From the cell containing the given text, extract its center point as (X, Y) coordinate. 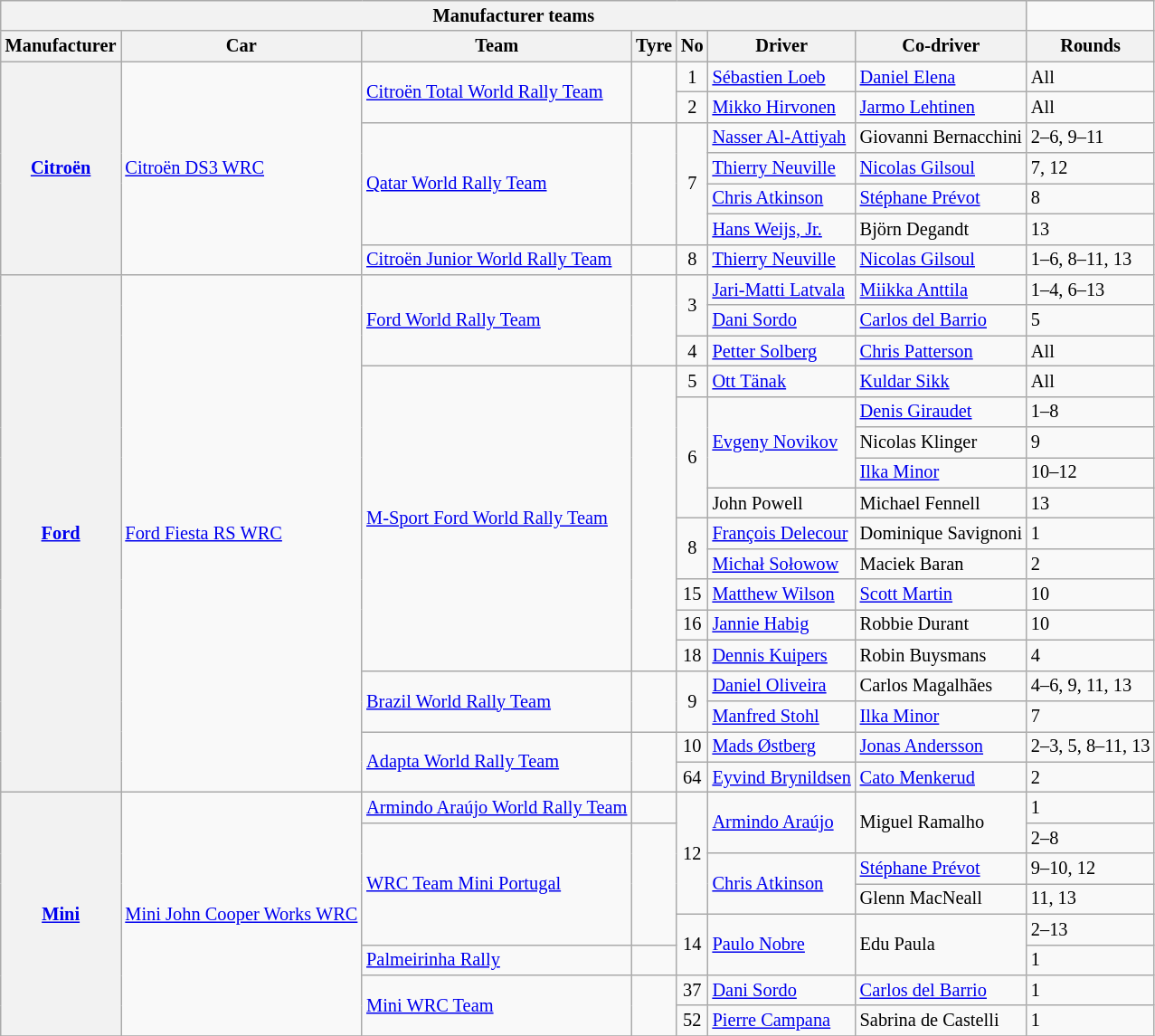
2–6, 9–11 (1091, 138)
Citroën DS3 WRC (242, 168)
No (693, 46)
18 (693, 655)
Nasser Al-Attiyah (781, 138)
Car (242, 46)
Sabrina de Castelli (941, 1021)
Scott Martin (941, 594)
Jari-Matti Latvala (781, 290)
1–6, 8–11, 13 (1091, 260)
11, 13 (1091, 898)
Miikka Anttila (941, 290)
Nicolas Klinger (941, 442)
Dominique Savignoni (941, 533)
WRC Team Mini Portugal (497, 883)
12 (693, 852)
Tyre (654, 46)
Ford (62, 533)
Co-driver (941, 46)
Edu Paula (941, 945)
9–10, 12 (1091, 869)
Chris Patterson (941, 351)
Miguel Ramalho (941, 822)
Mini John Cooper Works WRC (242, 914)
Citroën Junior World Rally Team (497, 260)
Driver (781, 46)
Ott Tänak (781, 381)
52 (693, 1021)
Sébastien Loeb (781, 77)
Qatar World Rally Team (497, 183)
2–3, 5, 8–11, 13 (1091, 746)
Carlos Magalhães (941, 686)
François Delecour (781, 533)
Brazil World Rally Team (497, 700)
Paulo Nobre (781, 945)
Eyvind Brynildsen (781, 777)
Manufacturer (62, 46)
Palmeirinha Rally (497, 960)
Mini (62, 914)
Citroën Total World Rally Team (497, 92)
Hans Weijs, Jr. (781, 229)
Rounds (1091, 46)
37 (693, 990)
Manfred Stohl (781, 716)
Evgeny Novikov (781, 442)
Jannie Habig (781, 624)
7, 12 (1091, 168)
Team (497, 46)
Matthew Wilson (781, 594)
3 (693, 304)
Manufacturer teams (514, 15)
Daniel Elena (941, 77)
16 (693, 624)
4–6, 9, 11, 13 (1091, 686)
Michał Sołowow (781, 564)
John Powell (781, 503)
Ford Fiesta RS WRC (242, 533)
Pierre Campana (781, 1021)
Robin Buysmans (941, 655)
Ford World Rally Team (497, 320)
Robbie Durant (941, 624)
Maciek Baran (941, 564)
Citroën (62, 168)
Daniel Oliveira (781, 686)
Dennis Kuipers (781, 655)
Mini WRC Team (497, 1004)
Kuldar Sikk (941, 381)
2–13 (1091, 929)
Michael Fennell (941, 503)
1–4, 6–13 (1091, 290)
Jarmo Lehtinen (941, 107)
Adapta World Rally Team (497, 762)
2–8 (1091, 838)
Armindo Araújo (781, 822)
Cato Menkerud (941, 777)
Giovanni Bernacchini (941, 138)
64 (693, 777)
Mads Østberg (781, 746)
Glenn MacNeall (941, 898)
6 (693, 458)
Björn Degandt (941, 229)
Jonas Andersson (941, 746)
Armindo Araújo World Rally Team (497, 807)
1–8 (1091, 412)
10–12 (1091, 472)
M-Sport Ford World Rally Team (497, 518)
14 (693, 945)
Petter Solberg (781, 351)
15 (693, 594)
Mikko Hirvonen (781, 107)
Denis Giraudet (941, 412)
